Search for the cell housing the specified text and yield its (X, Y) center coordinate. 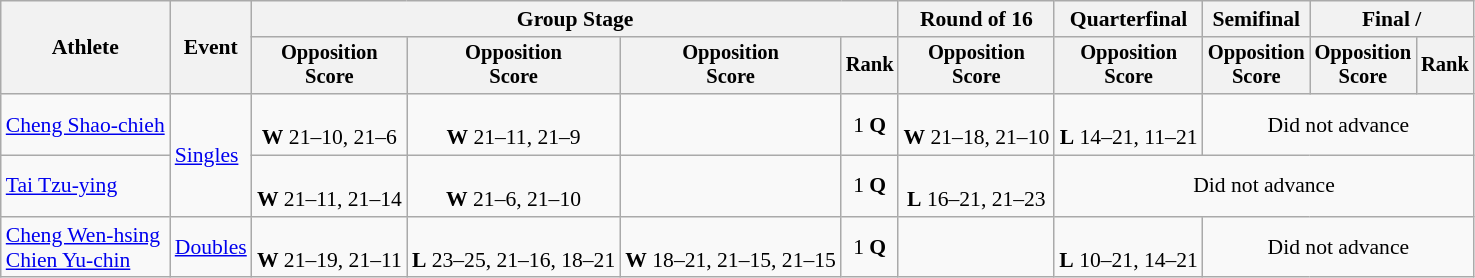
L 14–21, 11–21 (1128, 124)
Cheng Wen-hsingChien Yu-chin (86, 248)
W 21–10, 21–6 (330, 124)
Tai Tzu-ying (86, 186)
L 23–25, 21–16, 18–21 (514, 248)
L 16–21, 21–23 (976, 186)
Final / (1392, 19)
W 21–11, 21–14 (330, 186)
L 10–21, 14–21 (1128, 248)
Athlete (86, 48)
W 21–6, 21–10 (514, 186)
Event (211, 48)
Doubles (211, 248)
Singles (211, 155)
Group Stage (576, 19)
Round of 16 (976, 19)
W 18–21, 21–15, 21–15 (730, 248)
Semifinal (1256, 19)
W 21–18, 21–10 (976, 124)
Cheng Shao-chieh (86, 124)
Quarterfinal (1128, 19)
W 21–19, 21–11 (330, 248)
W 21–11, 21–9 (514, 124)
